Return (X, Y) of the center of cell containing provided text 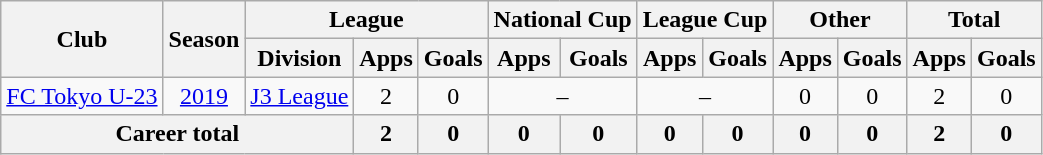
Other (840, 20)
J3 League (300, 96)
League (366, 20)
Division (300, 58)
National Cup (562, 20)
Career total (178, 134)
League Cup (705, 20)
Club (82, 39)
FC Tokyo U-23 (82, 96)
Season (204, 39)
2019 (204, 96)
Total (974, 20)
